Output the (x, y) coordinate of the center of the cell containing the given text.  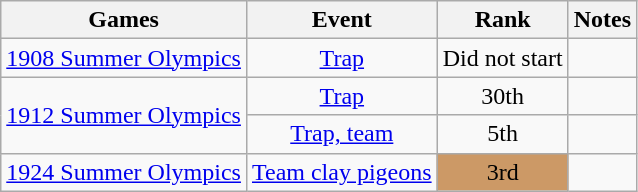
3rd (502, 172)
5th (502, 134)
Games (124, 20)
30th (502, 96)
1912 Summer Olympics (124, 115)
1908 Summer Olympics (124, 58)
Notes (602, 20)
Trap, team (342, 134)
Event (342, 20)
Rank (502, 20)
Did not start (502, 58)
1924 Summer Olympics (124, 172)
Team clay pigeons (342, 172)
